Capture the cell that displays the provided text and extract its [x, y] central coordinate. 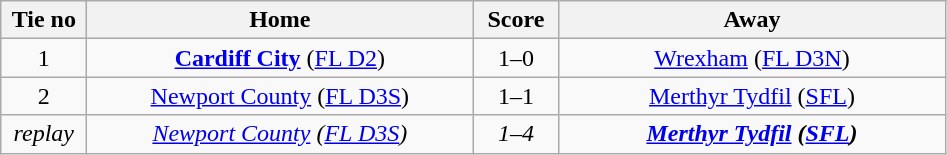
Tie no [44, 20]
1–4 [516, 134]
Wrexham (FL D3N) [752, 58]
Cardiff City (FL D2) [280, 58]
Away [752, 20]
Home [280, 20]
1 [44, 58]
replay [44, 134]
1–1 [516, 96]
2 [44, 96]
Score [516, 20]
1–0 [516, 58]
